Locate the cell with the specified text and output its [x, y] center coordinate. 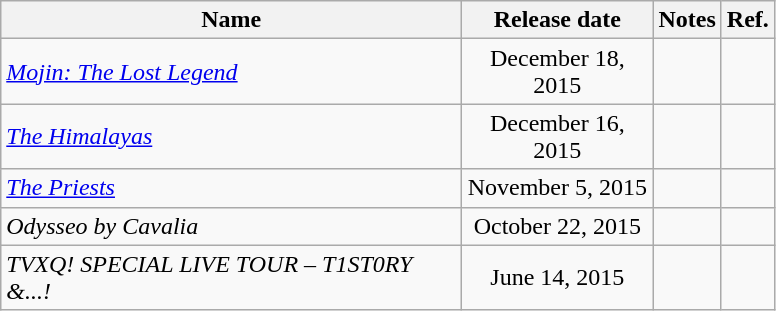
October 22, 2015 [558, 226]
TVXQ! SPECIAL LIVE TOUR – T1ST0RY &...! [232, 278]
Name [232, 20]
Release date [558, 20]
Notes [687, 20]
The Himalayas [232, 136]
June 14, 2015 [558, 278]
Odysseo by Cavalia [232, 226]
November 5, 2015 [558, 188]
Ref. [748, 20]
December 18, 2015 [558, 72]
The Priests [232, 188]
Mojin: The Lost Legend [232, 72]
December 16, 2015 [558, 136]
